Return [x, y] of the center of cell containing provided text 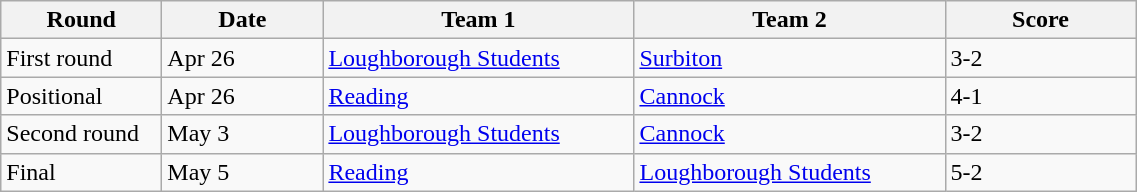
Round [82, 20]
Score [1040, 20]
5-2 [1040, 172]
4-1 [1040, 96]
Team 1 [478, 20]
Team 2 [790, 20]
Positional [82, 96]
May 3 [242, 134]
Final [82, 172]
Second round [82, 134]
May 5 [242, 172]
Surbiton [790, 58]
Date [242, 20]
First round [82, 58]
